Determine the (x, y) coordinate at the center of the cell enclosing the given text.  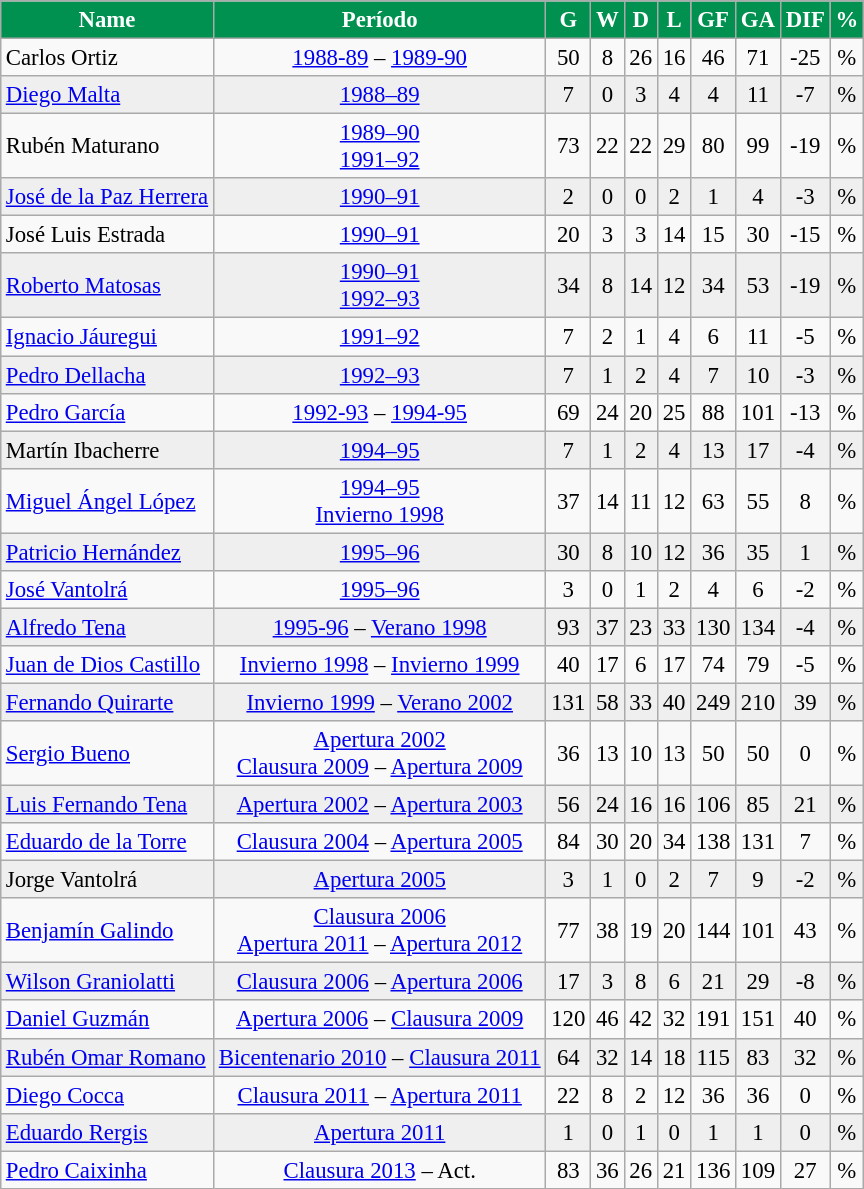
1995-96 – Verano 1998 (379, 627)
35 (758, 552)
144 (714, 930)
Carlos Ortiz (106, 57)
Clausura 2004 – Apertura 2005 (379, 842)
Pedro Caixinha (106, 1170)
Fernando Quirarte (106, 702)
80 (714, 146)
39 (805, 702)
56 (568, 804)
55 (758, 500)
Apertura 2011 (379, 1132)
1994–95 (379, 450)
Martín Ibacherre (106, 450)
99 (758, 146)
Apertura 2002 – Apertura 2003 (379, 804)
1991–92 (379, 337)
GF (714, 20)
Clausura 2006 Apertura 2011 – Apertura 2012 (379, 930)
1992–93 (379, 375)
74 (714, 665)
Apertura 2002 Clausura 2009 – Apertura 2009 (379, 754)
-15 (805, 235)
136 (714, 1170)
42 (640, 1019)
79 (758, 665)
Luis Fernando Tena (106, 804)
Eduardo de la Torre (106, 842)
-13 (805, 412)
Invierno 1998 – Invierno 1999 (379, 665)
109 (758, 1170)
Roberto Matosas (106, 286)
Clausura 2013 – Act. (379, 1170)
Daniel Guzmán (106, 1019)
25 (674, 412)
130 (714, 627)
151 (758, 1019)
Apertura 2005 (379, 880)
Alfredo Tena (106, 627)
115 (714, 1057)
18 (674, 1057)
-8 (805, 982)
Patricio Hernández (106, 552)
José Luis Estrada (106, 235)
106 (714, 804)
64 (568, 1057)
Rubén Omar Romano (106, 1057)
G (568, 20)
120 (568, 1019)
Período (379, 20)
Sergio Bueno (106, 754)
José Vantolrá (106, 589)
69 (568, 412)
Clausura 2006 – Apertura 2006 (379, 982)
71 (758, 57)
José de la Paz Herrera (106, 197)
73 (568, 146)
1990–91 1992–93 (379, 286)
134 (758, 627)
138 (714, 842)
77 (568, 930)
84 (568, 842)
Wilson Graniolatti (106, 982)
210 (758, 702)
D (640, 20)
1994–95 Invierno 1998 (379, 500)
Juan de Dios Castillo (106, 665)
Rubén Maturano (106, 146)
15 (714, 235)
19 (640, 930)
27 (805, 1170)
58 (608, 702)
Diego Cocca (106, 1095)
1992-93 – 1994-95 (379, 412)
85 (758, 804)
1989–90 1991–92 (379, 146)
Pedro Dellacha (106, 375)
Apertura 2006 – Clausura 2009 (379, 1019)
Invierno 1999 – Verano 2002 (379, 702)
Ignacio Jáuregui (106, 337)
191 (714, 1019)
Eduardo Rergis (106, 1132)
63 (714, 500)
-25 (805, 57)
GA (758, 20)
88 (714, 412)
9 (758, 880)
L (674, 20)
23 (640, 627)
W (608, 20)
Bicentenario 2010 – Clausura 2011 (379, 1057)
Miguel Ángel López (106, 500)
93 (568, 627)
Pedro García (106, 412)
43 (805, 930)
-7 (805, 95)
38 (608, 930)
Name (106, 20)
Jorge Vantolrá (106, 880)
Clausura 2011 – Apertura 2011 (379, 1095)
Benjamín Galindo (106, 930)
DIF (805, 20)
1988–89 (379, 95)
Diego Malta (106, 95)
53 (758, 286)
249 (714, 702)
1988-89 – 1989-90 (379, 57)
